Return (x, y) of the center of cell containing provided text 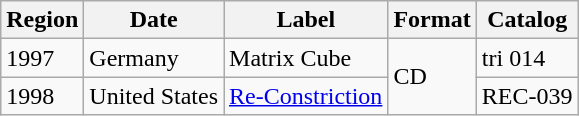
Label (306, 20)
1998 (42, 96)
Catalog (527, 20)
tri 014 (527, 58)
United States (154, 96)
CD (432, 77)
Germany (154, 58)
Format (432, 20)
1997 (42, 58)
Matrix Cube (306, 58)
REC-039 (527, 96)
Region (42, 20)
Re-Constriction (306, 96)
Date (154, 20)
